Search for the cell housing the specified text and yield its (X, Y) center coordinate. 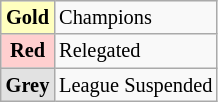
Red (28, 51)
Champions (136, 17)
League Suspended (136, 85)
Relegated (136, 51)
Gold (28, 17)
Grey (28, 85)
